Locate the cell with the specified text and output its (X, Y) center coordinate. 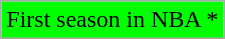
First season in NBA * (112, 20)
